Extract the [X, Y] coordinate from the center of the cell holding the provided text.  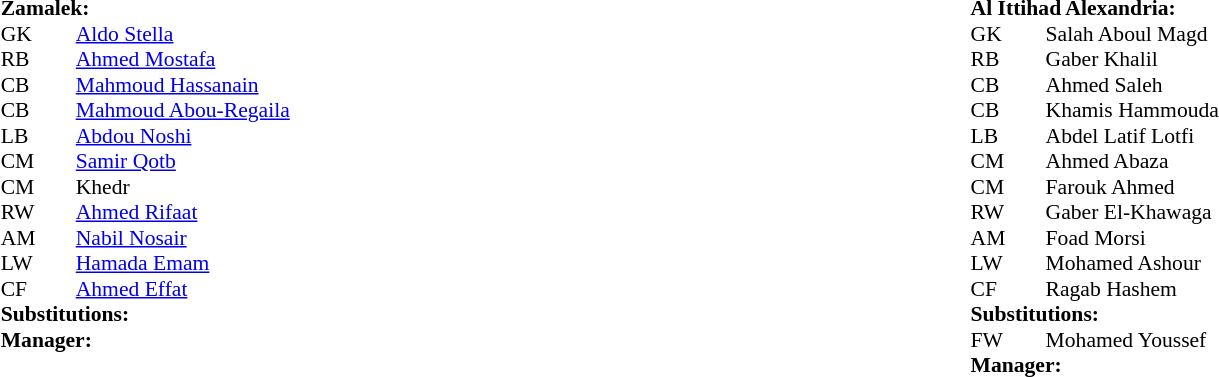
Salah Aboul Magd [1132, 34]
Ahmed Mostafa [183, 59]
Ahmed Rifaat [183, 213]
Ahmed Effat [183, 289]
Mohamed Youssef [1132, 340]
FW [990, 340]
Foad Morsi [1132, 238]
Abdou Noshi [183, 136]
Khamis Hammouda [1132, 111]
Mahmoud Hassanain [183, 85]
Manager: [146, 340]
Abdel Latif Lotfi [1132, 136]
Ragab Hashem [1132, 289]
Mahmoud Abou-Regaila [183, 111]
Ahmed Abaza [1132, 161]
Nabil Nosair [183, 238]
Farouk Ahmed [1132, 187]
Mohamed Ashour [1132, 263]
Aldo Stella [183, 34]
Gaber Khalil [1132, 59]
Hamada Emam [183, 263]
Ahmed Saleh [1132, 85]
Samir Qotb [183, 161]
Khedr [183, 187]
Gaber El-Khawaga [1132, 213]
